Determine the [X, Y] coordinate at the center of the cell enclosing the given text.  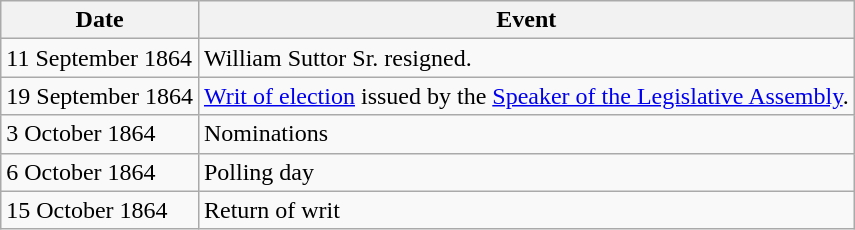
Writ of election issued by the Speaker of the Legislative Assembly. [526, 96]
Date [100, 20]
William Suttor Sr. resigned. [526, 58]
11 September 1864 [100, 58]
6 October 1864 [100, 172]
15 October 1864 [100, 210]
Polling day [526, 172]
Return of writ [526, 210]
19 September 1864 [100, 96]
3 October 1864 [100, 134]
Nominations [526, 134]
Event [526, 20]
